Provide the [x, y] coordinate of the cell's center where the given text is located.  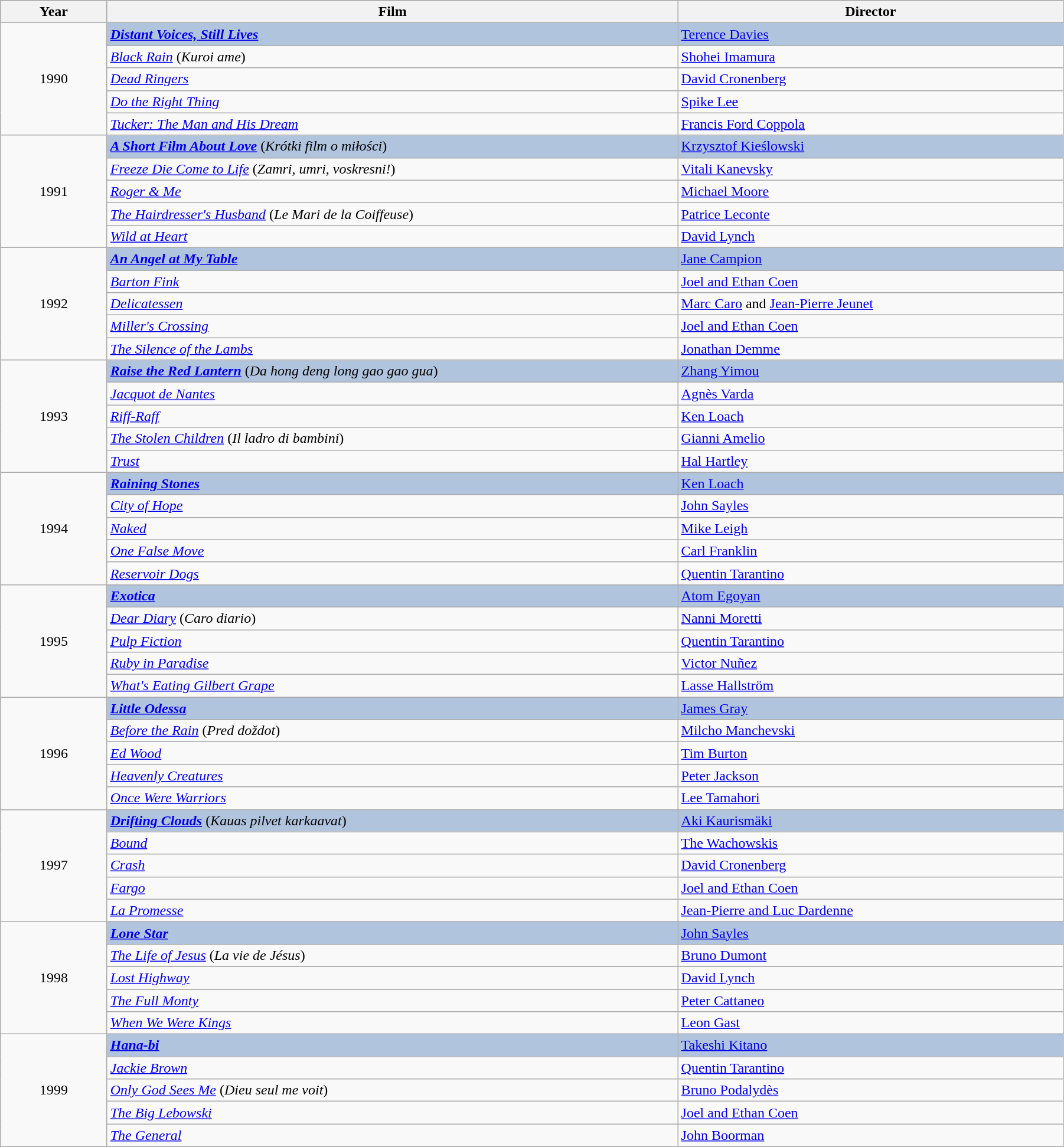
Lone Star [392, 933]
Jackie Brown [392, 1068]
The Silence of the Lambs [392, 349]
Black Rain (Kuroi ame) [392, 57]
Nanni Moretti [870, 618]
Aki Kaurismäki [870, 821]
Francis Ford Coppola [870, 124]
1998 [54, 978]
Dead Ringers [392, 79]
La Promesse [392, 910]
Zhang Yimou [870, 371]
Lost Highway [392, 978]
Tucker: The Man and His Dream [392, 124]
Jacquot de Nantes [392, 394]
Agnès Varda [870, 394]
Trust [392, 461]
Ruby in Paradise [392, 664]
Hal Hartley [870, 461]
Roger & Me [392, 191]
The Wachowskis [870, 843]
1994 [54, 528]
Before the Rain (Pred doždot) [392, 731]
Delicatessen [392, 304]
Reservoir Dogs [392, 573]
Spike Lee [870, 102]
Atom Egoyan [870, 596]
Jane Campion [870, 259]
The Full Monty [392, 1001]
1991 [54, 191]
When We Were Kings [392, 1023]
Hana-bi [392, 1045]
Riff-Raff [392, 416]
Do the Right Thing [392, 102]
Jean-Pierre and Luc Dardenne [870, 910]
Crash [392, 865]
Exotica [392, 596]
Marc Caro and Jean-Pierre Jeunet [870, 304]
1995 [54, 641]
What's Eating Gilbert Grape [392, 686]
1990 [54, 79]
Once Were Warriors [392, 798]
Carl Franklin [870, 551]
Naked [392, 528]
Leon Gast [870, 1023]
Little Odessa [392, 708]
Director [870, 12]
Terence Davies [870, 34]
Jonathan Demme [870, 349]
Raining Stones [392, 483]
1997 [54, 865]
An Angel at My Table [392, 259]
Michael Moore [870, 191]
Peter Jackson [870, 776]
One False Move [392, 551]
Bruno Dumont [870, 955]
Milcho Manchevski [870, 731]
Ed Wood [392, 753]
Lasse Hallström [870, 686]
City of Hope [392, 506]
The Big Lebowski [392, 1113]
Patrice Leconte [870, 214]
Victor Nuñez [870, 664]
Lee Tamahori [870, 798]
Dear Diary (Caro diario) [392, 618]
Distant Voices, Still Lives [392, 34]
A Short Film About Love (Krótki film o miłości) [392, 146]
John Boorman [870, 1135]
Shohei Imamura [870, 57]
Peter Cattaneo [870, 1001]
The Life of Jesus (La vie de Jésus) [392, 955]
1999 [54, 1090]
The Hairdresser's Husband (Le Mari de la Coiffeuse) [392, 214]
Only God Sees Me (Dieu seul me voit) [392, 1090]
Mike Leigh [870, 528]
Vitali Kanevsky [870, 169]
Tim Burton [870, 753]
Fargo [392, 888]
Pulp Fiction [392, 641]
Year [54, 12]
Miller's Crossing [392, 326]
Raise the Red Lantern (Da hong deng long gao gao gua) [392, 371]
The Stolen Children (Il ladro di bambini) [392, 439]
Bruno Podalydès [870, 1090]
James Gray [870, 708]
Krzysztof Kieślowski [870, 146]
Film [392, 12]
Freeze Die Come to Life (Zamri, umri, voskresni!) [392, 169]
1993 [54, 416]
Takeshi Kitano [870, 1045]
The General [392, 1135]
1992 [54, 303]
1996 [54, 753]
Barton Fink [392, 282]
Bound [392, 843]
Wild at Heart [392, 236]
Heavenly Creatures [392, 776]
Drifting Clouds (Kauas pilvet karkaavat) [392, 821]
Gianni Amelio [870, 439]
